Detect which cell encompasses the target text, then output its [X, Y] center coordinate. 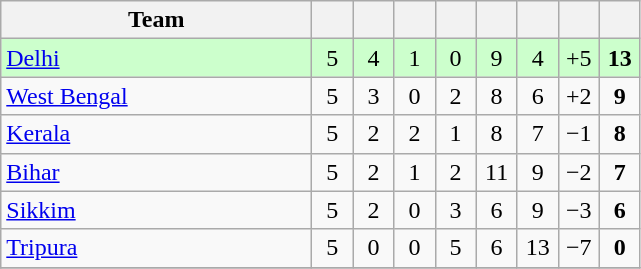
Kerala [156, 134]
−3 [578, 210]
+5 [578, 58]
−7 [578, 248]
Sikkim [156, 210]
−1 [578, 134]
Tripura [156, 248]
Team [156, 20]
Delhi [156, 58]
+2 [578, 96]
11 [496, 172]
−2 [578, 172]
West Bengal [156, 96]
Bihar [156, 172]
